Scan for the cell matching the given text and deliver its [x, y] coordinate at center. 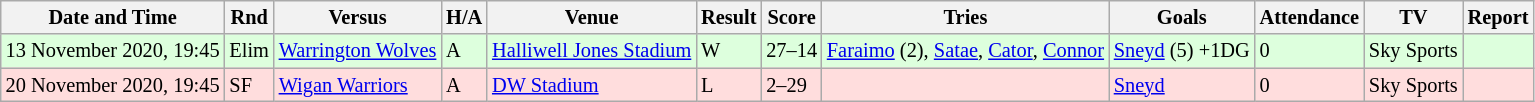
Elim [248, 51]
DW Stadium [592, 85]
Halliwell Jones Stadium [592, 51]
Rnd [248, 17]
Wigan Warriors [358, 85]
Report [1498, 17]
Tries [966, 17]
H/A [464, 17]
Sneyd (5) +1DG [1182, 51]
Result [728, 17]
Versus [358, 17]
TV [1414, 17]
L [728, 85]
Goals [1182, 17]
27–14 [792, 51]
Score [792, 17]
Sneyd [1182, 85]
Venue [592, 17]
Date and Time [113, 17]
Attendance [1310, 17]
Warrington Wolves [358, 51]
13 November 2020, 19:45 [113, 51]
2–29 [792, 85]
SF [248, 85]
W [728, 51]
Faraimo (2), Satae, Cator, Connor [966, 51]
20 November 2020, 19:45 [113, 85]
